From the cell containing the given text, extract its center point as (X, Y) coordinate. 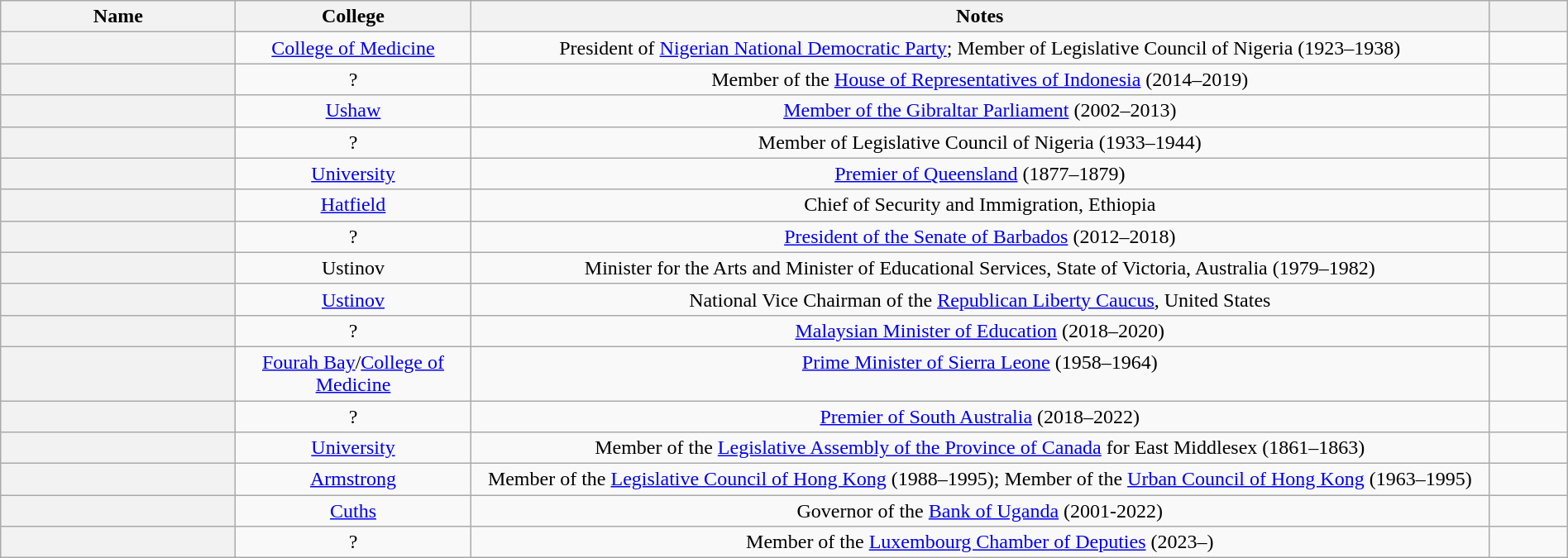
Armstrong (353, 479)
Governor of the Bank of Uganda (2001-2022) (979, 511)
Name (118, 17)
Member of the Luxembourg Chamber of Deputies (2023–) (979, 542)
Notes (979, 17)
College (353, 17)
Member of the House of Representatives of Indonesia (2014–2019) (979, 79)
Member of Legislative Council of Nigeria (1933–1944) (979, 142)
Member of the Legislative Assembly of the Province of Canada for East Middlesex (1861–1863) (979, 448)
President of the Senate of Barbados (2012–2018) (979, 236)
Ushaw (353, 111)
College of Medicine (353, 48)
Fourah Bay/College of Medicine (353, 374)
Member of the Legislative Council of Hong Kong (1988–1995); Member of the Urban Council of Hong Kong (1963–1995) (979, 479)
Prime Minister of Sierra Leone (1958–1964) (979, 374)
National Vice Chairman of the Republican Liberty Caucus, United States (979, 299)
Cuths (353, 511)
Chief of Security and Immigration, Ethiopia (979, 205)
Minister for the Arts and Minister of Educational Services, State of Victoria, Australia (1979–1982) (979, 268)
Malaysian Minister of Education (2018–2020) (979, 331)
Premier of South Australia (2018–2022) (979, 416)
Hatfield (353, 205)
Member of the Gibraltar Parliament (2002–2013) (979, 111)
Premier of Queensland (1877–1879) (979, 174)
President of Nigerian National Democratic Party; Member of Legislative Council of Nigeria (1923–1938) (979, 48)
